Detect which cell encompasses the target text, then output its [x, y] center coordinate. 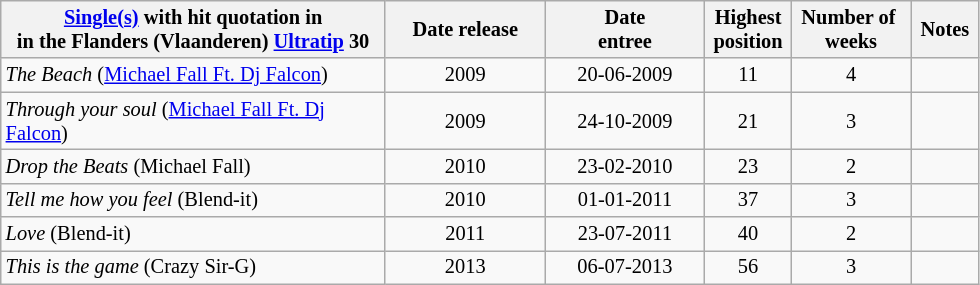
The Beach (Michael Fall Ft. Dj Falcon) [194, 75]
Number of weeks [850, 30]
2013 [465, 268]
Drop the Beats (Michael Fall) [194, 167]
20-06-2009 [625, 75]
01-01-2011 [625, 200]
4 [850, 75]
21 [748, 121]
37 [748, 200]
Through your soul (Michael Fall Ft. Dj Falcon) [194, 121]
Tell me how you feel (Blend-it) [194, 200]
06-07-2013 [625, 268]
Love (Blend-it) [194, 234]
11 [748, 75]
2011 [465, 234]
This is the game (Crazy Sir-G) [194, 268]
Date release [465, 30]
23 [748, 167]
Notes [946, 30]
40 [748, 234]
23-07-2011 [625, 234]
Single(s) with hit quotation in in the Flanders (Vlaanderen) Ultratip 30 [194, 30]
24-10-2009 [625, 121]
Highest position [748, 30]
Date entree [625, 30]
23-02-2010 [625, 167]
56 [748, 268]
